Determine the (X, Y) coordinate at the center of the cell enclosing the given text.  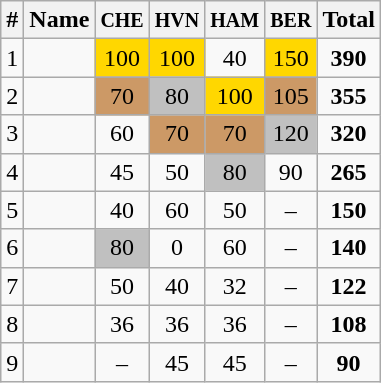
355 (349, 96)
BER (291, 20)
2 (12, 96)
5 (12, 210)
105 (291, 96)
CHE (122, 20)
7 (12, 286)
Name (60, 20)
140 (349, 248)
4 (12, 172)
Total (349, 20)
3 (12, 134)
9 (12, 362)
6 (12, 248)
32 (235, 286)
122 (349, 286)
HAM (235, 20)
0 (177, 248)
# (12, 20)
390 (349, 58)
HVN (177, 20)
108 (349, 324)
8 (12, 324)
120 (291, 134)
1 (12, 58)
320 (349, 134)
265 (349, 172)
